Capture the cell that displays the provided text and extract its (X, Y) central coordinate. 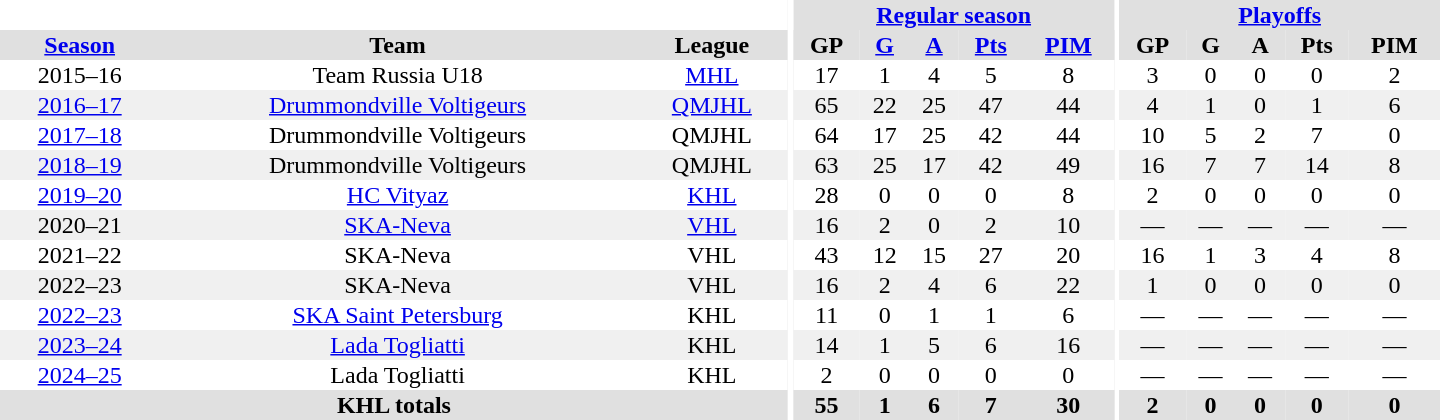
2024–25 (80, 375)
2015–16 (80, 75)
65 (826, 105)
47 (991, 105)
2023–24 (80, 345)
2021–22 (80, 255)
Team (397, 45)
49 (1068, 165)
Playoffs (1280, 15)
SKA Saint Petersburg (397, 315)
2018–19 (80, 165)
64 (826, 135)
20 (1068, 255)
Season (80, 45)
2020–21 (80, 225)
KHL totals (394, 405)
63 (826, 165)
28 (826, 195)
Team Russia U18 (397, 75)
League (712, 45)
2016–17 (80, 105)
Regular season (953, 15)
15 (934, 255)
2017–18 (80, 135)
12 (884, 255)
30 (1068, 405)
55 (826, 405)
43 (826, 255)
11 (826, 315)
2019–20 (80, 195)
27 (991, 255)
HC Vityaz (397, 195)
MHL (712, 75)
